Return the (X, Y) coordinate for the center point of the cell that contains the specified text.  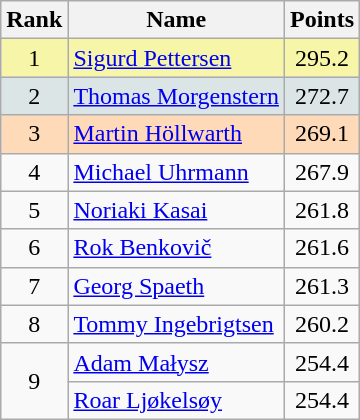
8 (34, 324)
272.7 (322, 96)
Noriaki Kasai (176, 210)
2 (34, 96)
261.8 (322, 210)
295.2 (322, 58)
Rok Benkovič (176, 248)
Martin Höllwarth (176, 134)
3 (34, 134)
261.6 (322, 248)
7 (34, 286)
9 (34, 381)
Points (322, 20)
Rank (34, 20)
Michael Uhrmann (176, 172)
261.3 (322, 286)
260.2 (322, 324)
Thomas Morgenstern (176, 96)
6 (34, 248)
269.1 (322, 134)
Roar Ljøkelsøy (176, 400)
5 (34, 210)
4 (34, 172)
267.9 (322, 172)
1 (34, 58)
Adam Małysz (176, 362)
Tommy Ingebrigtsen (176, 324)
Georg Spaeth (176, 286)
Name (176, 20)
Sigurd Pettersen (176, 58)
